Identify which cell holds the provided text, then report its [X, Y] central coordinate. 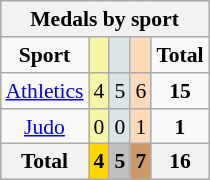
7 [140, 162]
Medals by sport [104, 19]
Athletics [44, 91]
6 [140, 91]
15 [180, 91]
16 [180, 162]
Sport [44, 55]
Judo [44, 126]
